Return (x, y) of the center of cell containing provided text 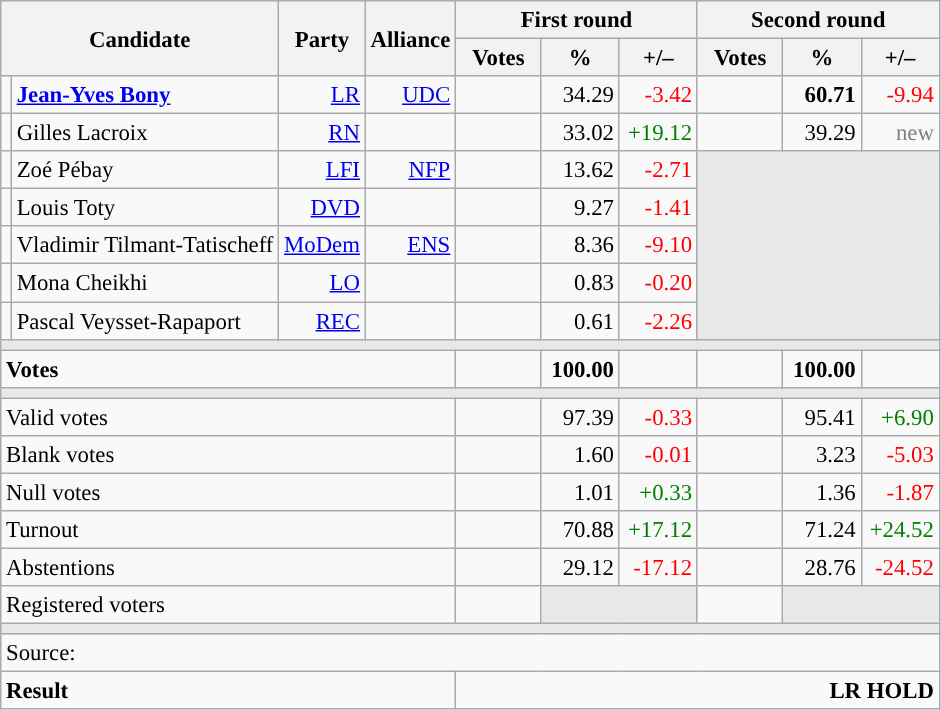
-3.42 (658, 95)
34.29 (580, 95)
+6.90 (900, 417)
+19.12 (658, 133)
13.62 (580, 170)
Gilles Lacroix (144, 133)
-9.94 (900, 95)
LR (322, 95)
70.88 (580, 530)
REC (322, 321)
-9.10 (658, 245)
Vladimir Tilmant-Tatischeff (144, 245)
Valid votes (228, 417)
Zoé Pébay (144, 170)
Second round (818, 20)
1.60 (580, 455)
Turnout (228, 530)
-1.87 (900, 492)
-2.71 (658, 170)
-0.01 (658, 455)
Abstentions (228, 567)
Result (228, 691)
Registered voters (228, 605)
60.71 (822, 95)
LO (322, 283)
+17.12 (658, 530)
95.41 (822, 417)
1.01 (580, 492)
Pascal Veysset-Rapaport (144, 321)
UDC (410, 95)
RN (322, 133)
new (900, 133)
Jean-Yves Bony (144, 95)
-17.12 (658, 567)
Party (322, 38)
MoDem (322, 245)
+24.52 (900, 530)
DVD (322, 208)
Null votes (228, 492)
-2.26 (658, 321)
Candidate (140, 38)
ENS (410, 245)
39.29 (822, 133)
Blank votes (228, 455)
-0.33 (658, 417)
NFP (410, 170)
97.39 (580, 417)
LR HOLD (698, 691)
8.36 (580, 245)
+0.33 (658, 492)
1.36 (822, 492)
LFI (322, 170)
-5.03 (900, 455)
33.02 (580, 133)
0.83 (580, 283)
9.27 (580, 208)
Louis Toty (144, 208)
29.12 (580, 567)
Alliance (410, 38)
28.76 (822, 567)
Mona Cheikhi (144, 283)
0.61 (580, 321)
-0.20 (658, 283)
-24.52 (900, 567)
3.23 (822, 455)
Source: (470, 653)
71.24 (822, 530)
-1.41 (658, 208)
First round (577, 20)
